For the text-containing cell, return its midpoint in [x, y] coordinate format. 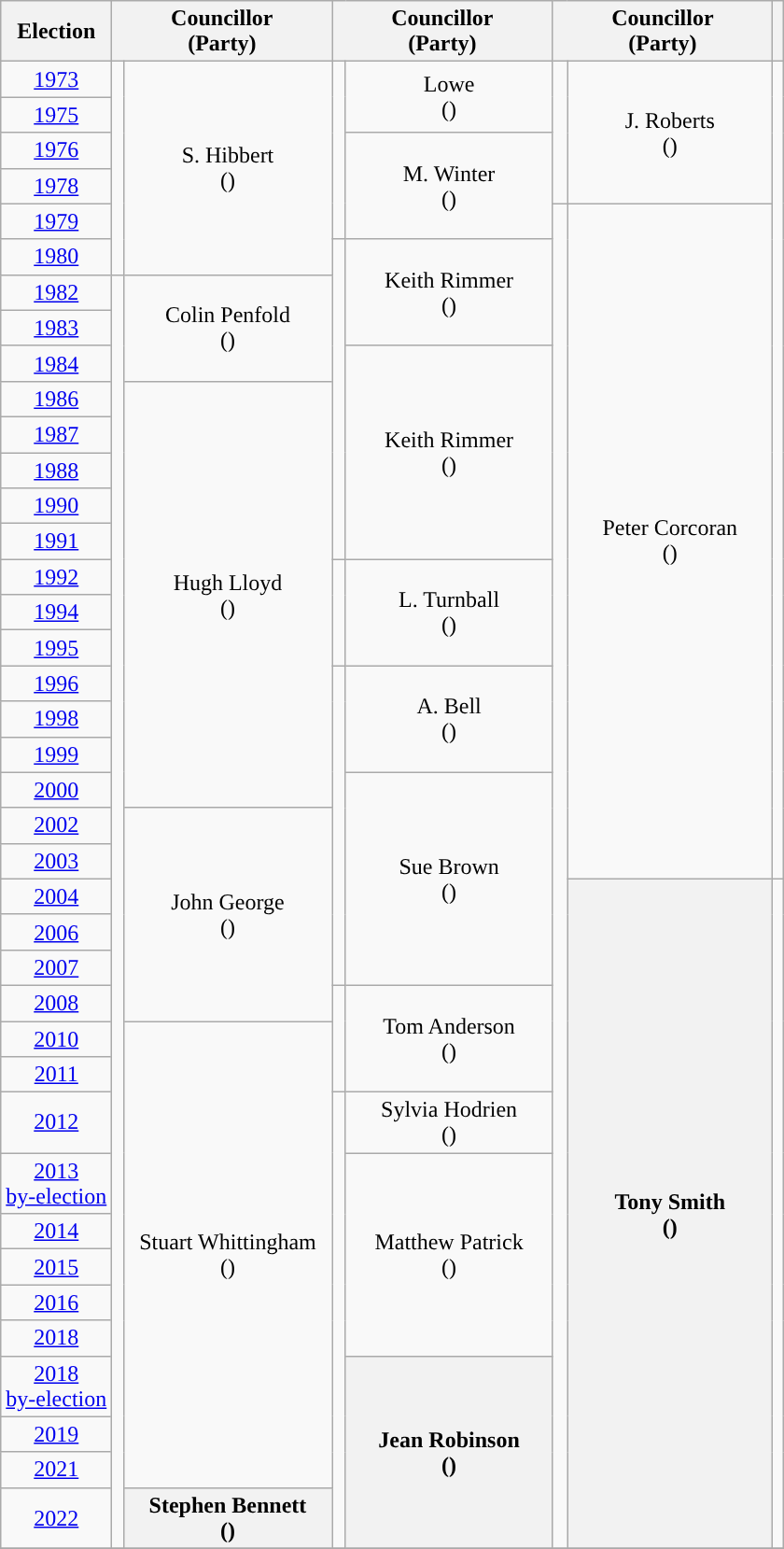
1988 [56, 470]
Lowe() [449, 97]
Jean Robinson() [449, 1452]
S. Hibbert() [228, 168]
2012 [56, 1122]
L. Turnball() [449, 613]
1987 [56, 434]
1991 [56, 542]
2018 [56, 1338]
2014 [56, 1232]
1983 [56, 328]
Stephen Bennett() [228, 1518]
1978 [56, 186]
2018by-election [56, 1386]
Hugh Lloyd() [228, 594]
2016 [56, 1303]
Stuart Whittingham() [228, 1255]
1975 [56, 115]
1995 [56, 648]
1992 [56, 577]
1982 [56, 292]
1976 [56, 150]
1984 [56, 363]
M. Winter() [449, 186]
2008 [56, 1003]
1986 [56, 399]
2022 [56, 1518]
1973 [56, 79]
John George() [228, 914]
2003 [56, 861]
2019 [56, 1434]
Sylvia Hodrien() [449, 1122]
2007 [56, 967]
1996 [56, 683]
1994 [56, 613]
Tony Smith() [670, 1214]
Matthew Patrick() [449, 1255]
Peter Corcoran() [670, 542]
2015 [56, 1267]
A. Bell() [449, 719]
2010 [56, 1039]
Election [56, 32]
Colin Penfold() [228, 328]
1979 [56, 221]
1998 [56, 719]
1980 [56, 257]
1999 [56, 754]
2011 [56, 1075]
Tom Anderson() [449, 1038]
2021 [56, 1470]
Sue Brown() [449, 879]
2006 [56, 932]
2004 [56, 896]
2013by-election [56, 1184]
2000 [56, 790]
1990 [56, 506]
J. Roberts() [670, 133]
2002 [56, 825]
